Search for the cell housing the specified text and yield its [x, y] center coordinate. 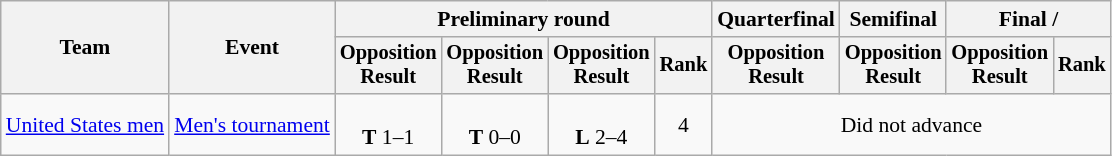
L 2–4 [602, 124]
T 1–1 [388, 124]
United States men [85, 124]
Quarterfinal [776, 19]
Event [252, 48]
4 [684, 124]
Preliminary round [524, 19]
Final / [1028, 19]
Did not advance [911, 124]
Semifinal [894, 19]
T 0–0 [494, 124]
Team [85, 48]
Men's tournament [252, 124]
